Scan for the cell matching the given text and deliver its (X, Y) coordinate at center. 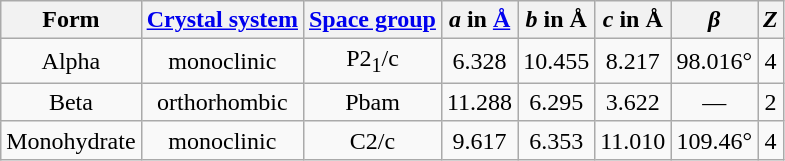
6.328 (479, 61)
8.217 (633, 61)
Monohydrate (71, 140)
98.016° (714, 61)
9.617 (479, 140)
Pbam (372, 102)
2 (771, 102)
— (714, 102)
P21/c (372, 61)
6.353 (556, 140)
orthorhombic (222, 102)
Crystal system (222, 20)
Z (771, 20)
11.288 (479, 102)
c in Å (633, 20)
Beta (71, 102)
C2/c (372, 140)
a in Å (479, 20)
11.010 (633, 140)
6.295 (556, 102)
3.622 (633, 102)
10.455 (556, 61)
β (714, 20)
Space group (372, 20)
Alpha (71, 61)
Form (71, 20)
109.46° (714, 140)
b in Å (556, 20)
